Output the (X, Y) coordinate of the center of the cell containing the given text.  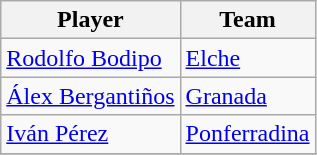
Rodolfo Bodipo (90, 58)
Team (248, 20)
Player (90, 20)
Ponferradina (248, 134)
Álex Bergantiños (90, 96)
Iván Pérez (90, 134)
Granada (248, 96)
Elche (248, 58)
